Scan for the cell matching the given text and deliver its [x, y] coordinate at center. 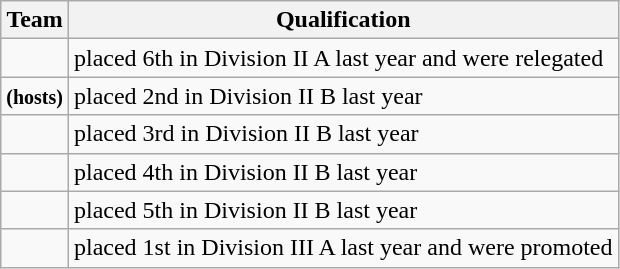
placed 2nd in Division II B last year [343, 96]
Qualification [343, 20]
placed 1st in Division III A last year and were promoted [343, 248]
placed 3rd in Division II B last year [343, 134]
placed 6th in Division II A last year and were relegated [343, 58]
placed 5th in Division II B last year [343, 210]
(hosts) [35, 96]
Team [35, 20]
placed 4th in Division II B last year [343, 172]
